Output the (X, Y) coordinate of the center of the cell containing the given text.  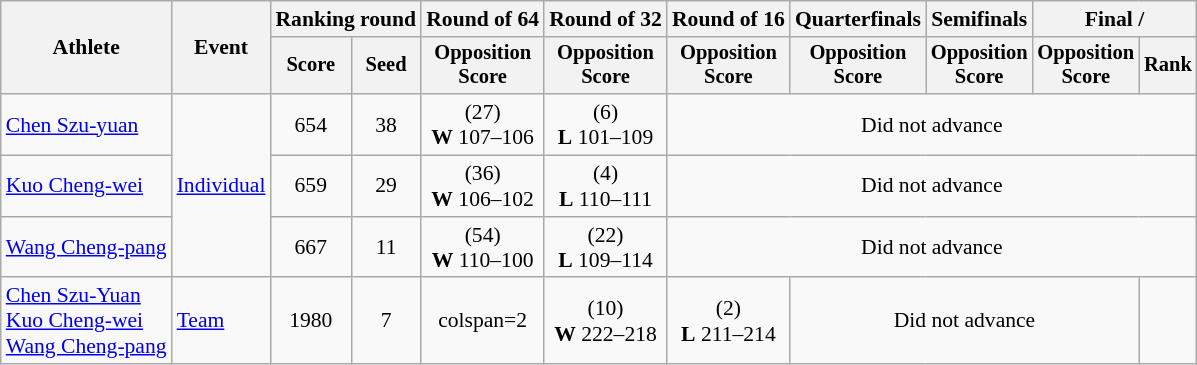
(2) L 211–214 (728, 322)
Individual (222, 186)
(10) W 222–218 (606, 322)
(4) L 110–111 (606, 186)
654 (310, 124)
Final / (1114, 19)
(27) W 107–106 (482, 124)
Score (310, 66)
Round of 32 (606, 19)
Athlete (86, 48)
Event (222, 48)
(22) L 109–114 (606, 248)
38 (386, 124)
Semifinals (980, 19)
colspan=2 (482, 322)
Ranking round (346, 19)
Seed (386, 66)
(36) W 106–102 (482, 186)
667 (310, 248)
Kuo Cheng-wei (86, 186)
659 (310, 186)
1980 (310, 322)
7 (386, 322)
11 (386, 248)
29 (386, 186)
Chen Szu-YuanKuo Cheng-weiWang Cheng-pang (86, 322)
Wang Cheng-pang (86, 248)
(6) L 101–109 (606, 124)
Round of 64 (482, 19)
Quarterfinals (858, 19)
Chen Szu-yuan (86, 124)
Rank (1168, 66)
Team (222, 322)
(54) W 110–100 (482, 248)
Round of 16 (728, 19)
